Scan for the cell matching the given text and deliver its [x, y] coordinate at center. 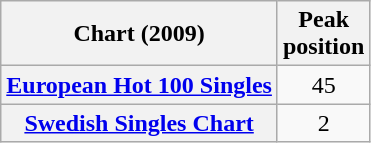
Peakposition [323, 34]
European Hot 100 Singles [140, 85]
Chart (2009) [140, 34]
45 [323, 85]
2 [323, 123]
Swedish Singles Chart [140, 123]
